Provide the (x, y) coordinate of the cell's center where the given text is located.  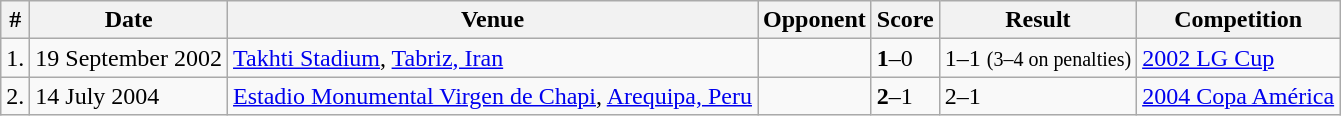
# (16, 20)
Competition (1238, 20)
14 July 2004 (129, 96)
Score (905, 20)
1. (16, 58)
2002 LG Cup (1238, 58)
2. (16, 96)
Takhti Stadium, Tabriz, Iran (493, 58)
Estadio Monumental Virgen de Chapi, Arequipa, Peru (493, 96)
Result (1038, 20)
19 September 2002 (129, 58)
2004 Copa América (1238, 96)
Venue (493, 20)
Opponent (815, 20)
1–0 (905, 58)
Date (129, 20)
1–1 (3–4 on penalties) (1038, 58)
